Identify which cell holds the provided text, then report its (x, y) central coordinate. 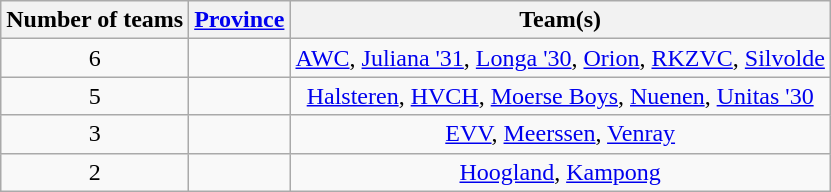
3 (95, 134)
5 (95, 96)
Team(s) (560, 20)
Number of teams (95, 20)
Hoogland, Kampong (560, 172)
2 (95, 172)
Province (240, 20)
Halsteren, HVCH, Moerse Boys, Nuenen, Unitas '30 (560, 96)
6 (95, 58)
EVV, Meerssen, Venray (560, 134)
AWC, Juliana '31, Longa '30, Orion, RKZVC, Silvolde (560, 58)
